Find where the given text appears and provide that cell's center as (x, y) coordinate. 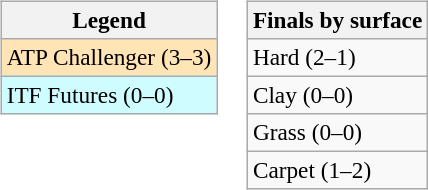
ATP Challenger (3–3) (108, 57)
Grass (0–0) (337, 133)
Finals by surface (337, 20)
Carpet (1–2) (337, 171)
Legend (108, 20)
ITF Futures (0–0) (108, 95)
Hard (2–1) (337, 57)
Clay (0–0) (337, 95)
